Identify which cell holds the provided text, then report its [x, y] central coordinate. 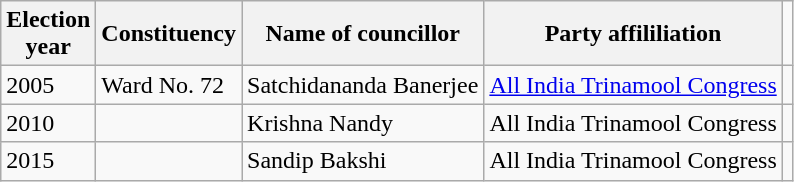
Sandip Bakshi [363, 161]
Election year [48, 34]
Krishna Nandy [363, 123]
Name of councillor [363, 34]
2005 [48, 85]
Constituency [169, 34]
2015 [48, 161]
2010 [48, 123]
Party affililiation [633, 34]
Ward No. 72 [169, 85]
Satchidananda Banerjee [363, 85]
